Provide the (X, Y) coordinate of the cell's center where the given text is located.  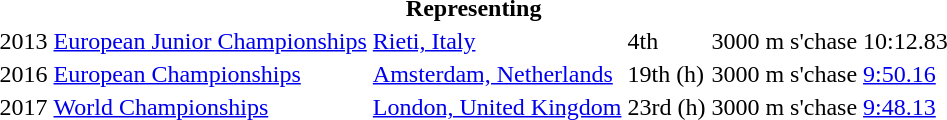
19th (h) (666, 74)
Amsterdam, Netherlands (497, 74)
4th (666, 41)
Rieti, Italy (497, 41)
European Championships (210, 74)
European Junior Championships (210, 41)
